Provide the [X, Y] coordinate of the cell's center where the given text is located.  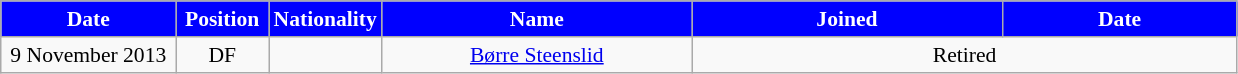
DF [222, 55]
Name [537, 19]
Joined [847, 19]
Retired [964, 55]
Børre Steenslid [537, 55]
Nationality [324, 19]
Position [222, 19]
9 November 2013 [88, 55]
